From the cell containing the given text, extract its center point as (X, Y) coordinate. 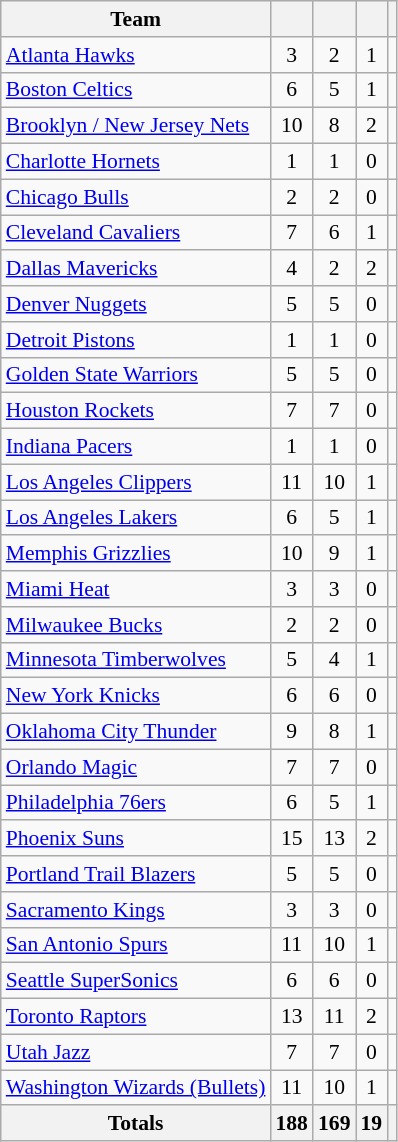
Dallas Mavericks (136, 269)
Team (136, 19)
Detroit Pistons (136, 340)
Golden State Warriors (136, 375)
Philadelphia 76ers (136, 803)
New York Knicks (136, 696)
Portland Trail Blazers (136, 874)
Charlotte Hornets (136, 162)
188 (292, 1124)
Minnesota Timberwolves (136, 660)
Cleveland Cavaliers (136, 233)
Indiana Pacers (136, 447)
19 (372, 1124)
Atlanta Hawks (136, 55)
169 (334, 1124)
Washington Wizards (Bullets) (136, 1088)
15 (292, 839)
Toronto Raptors (136, 1017)
Boston Celtics (136, 90)
Miami Heat (136, 589)
Sacramento Kings (136, 910)
Brooklyn / New Jersey Nets (136, 126)
Los Angeles Clippers (136, 482)
Totals (136, 1124)
Milwaukee Bucks (136, 625)
Oklahoma City Thunder (136, 732)
Phoenix Suns (136, 839)
Los Angeles Lakers (136, 518)
San Antonio Spurs (136, 945)
Orlando Magic (136, 767)
Utah Jazz (136, 1052)
Memphis Grizzlies (136, 554)
Seattle SuperSonics (136, 981)
Houston Rockets (136, 411)
Denver Nuggets (136, 304)
Chicago Bulls (136, 197)
